From the cell containing the given text, extract its center point as (x, y) coordinate. 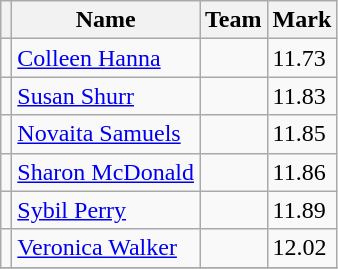
11.83 (302, 96)
11.73 (302, 58)
11.85 (302, 134)
Mark (302, 20)
11.89 (302, 210)
Sharon McDonald (106, 172)
Novaita Samuels (106, 134)
Sybil Perry (106, 210)
Name (106, 20)
Team (234, 20)
Susan Shurr (106, 96)
11.86 (302, 172)
12.02 (302, 248)
Colleen Hanna (106, 58)
Veronica Walker (106, 248)
